Provide the (X, Y) coordinate of the cell's center where the given text is located.  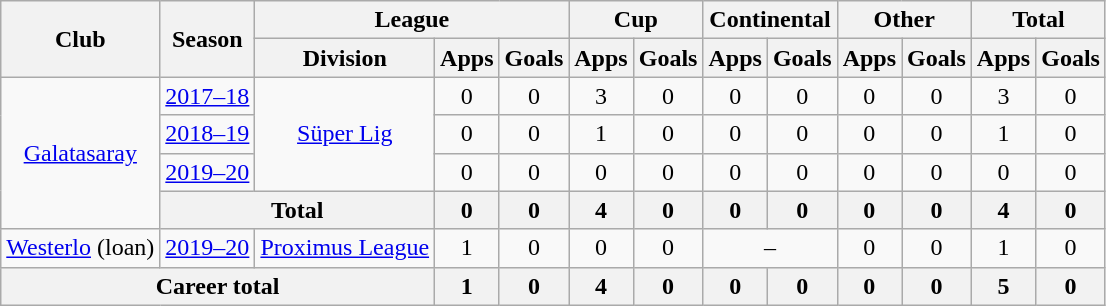
Galatasaray (80, 153)
Continental (770, 20)
League (412, 20)
Cup (636, 20)
5 (1003, 286)
Division (345, 58)
– (770, 248)
2018–19 (208, 134)
Career total (218, 286)
Season (208, 39)
Süper Lig (345, 134)
2017–18 (208, 96)
Proximus League (345, 248)
Other (904, 20)
Westerlo (loan) (80, 248)
Club (80, 39)
